Output the [X, Y] coordinate of the center of the cell containing the given text.  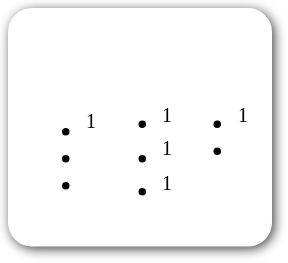
1 111 1 [140, 127]
111 [138, 141]
